For the text-containing cell, return its midpoint in [X, Y] coordinate format. 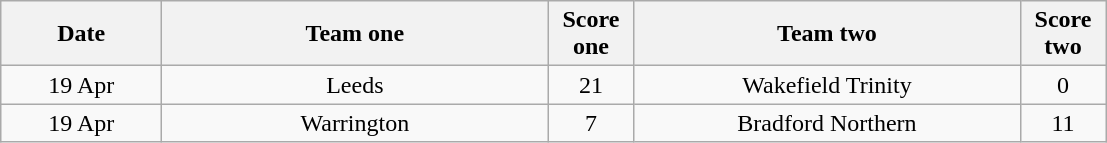
Warrington [355, 123]
Wakefield Trinity [827, 85]
Score two [1063, 34]
Score one [591, 34]
7 [591, 123]
Team one [355, 34]
Bradford Northern [827, 123]
0 [1063, 85]
Team two [827, 34]
Date [82, 34]
Leeds [355, 85]
21 [591, 85]
11 [1063, 123]
